Extract the (x, y) coordinate from the center of the cell holding the provided text.  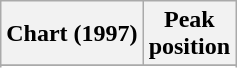
Peakposition (189, 34)
Chart (1997) (72, 34)
